Return the (X, Y) coordinate for the center point of the cell that contains the specified text.  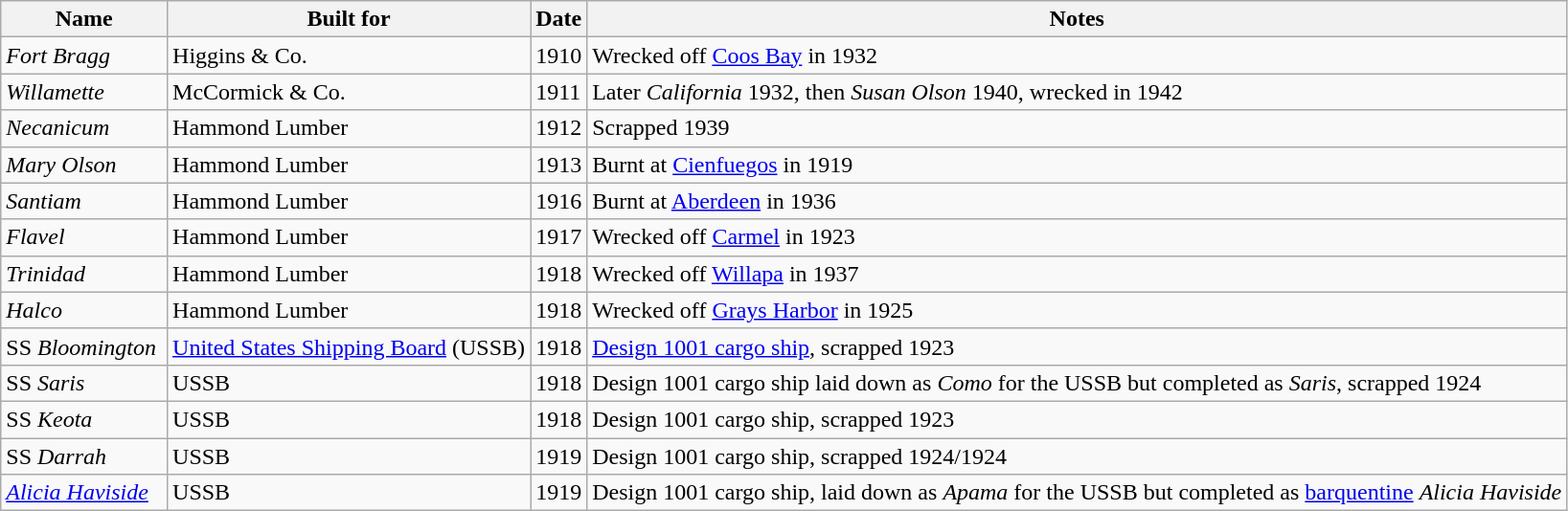
SS Darrah (84, 456)
Name (84, 19)
Burnt at Aberdeen in 1936 (1077, 201)
Built for (349, 19)
Burnt at Cienfuegos in 1919 (1077, 165)
Wrecked off Coos Bay in 1932 (1077, 56)
Wrecked off Grays Harbor in 1925 (1077, 310)
Later California 1932, then Susan Olson 1940, wrecked in 1942 (1077, 92)
1910 (559, 56)
McCormick & Co. (349, 92)
Trinidad (84, 274)
Date (559, 19)
Willamette (84, 92)
Notes (1077, 19)
Higgins & Co. (349, 56)
1913 (559, 165)
United States Shipping Board (USSB) (349, 346)
SS Saris (84, 383)
Wrecked off Carmel in 1923 (1077, 237)
Alicia Haviside (84, 493)
Necanicum (84, 128)
Flavel (84, 237)
Fort Bragg (84, 56)
SS Keota (84, 419)
1911 (559, 92)
Scrapped 1939 (1077, 128)
1916 (559, 201)
1912 (559, 128)
Design 1001 cargo ship, scrapped 1924/1924 (1077, 456)
Design 1001 cargo ship laid down as Como for the USSB but completed as Saris, scrapped 1924 (1077, 383)
Design 1001 cargo ship, laid down as Apama for the USSB but completed as barquentine Alicia Haviside (1077, 493)
Halco (84, 310)
Santiam (84, 201)
Mary Olson (84, 165)
Wrecked off Willapa in 1937 (1077, 274)
SS Bloomington (84, 346)
1917 (559, 237)
